Capture the cell that displays the provided text and extract its [X, Y] central coordinate. 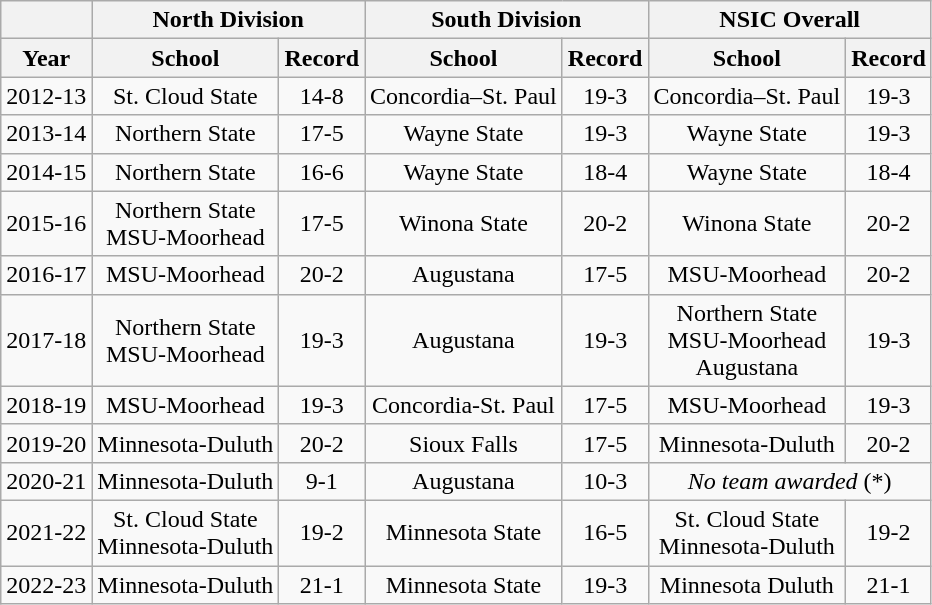
Year [46, 58]
14-8 [322, 96]
Sioux Falls [464, 443]
Northern StateMSU-MoorheadAugustana [747, 340]
No team awarded (*) [790, 481]
2017-18 [46, 340]
2012-13 [46, 96]
10-3 [605, 481]
North Division [228, 20]
2018-19 [46, 405]
St. Cloud State [186, 96]
2019-20 [46, 443]
Concordia-St. Paul [464, 405]
16-6 [322, 172]
2022-23 [46, 585]
South Division [506, 20]
2015-16 [46, 224]
9-1 [322, 481]
2021-22 [46, 532]
2013-14 [46, 134]
2020-21 [46, 481]
16-5 [605, 532]
2016-17 [46, 275]
NSIC Overall [790, 20]
Minnesota Duluth [747, 585]
2014-15 [46, 172]
